Pinpoint the cell where the given text exists, returning its [X, Y] midpoint coordinate. 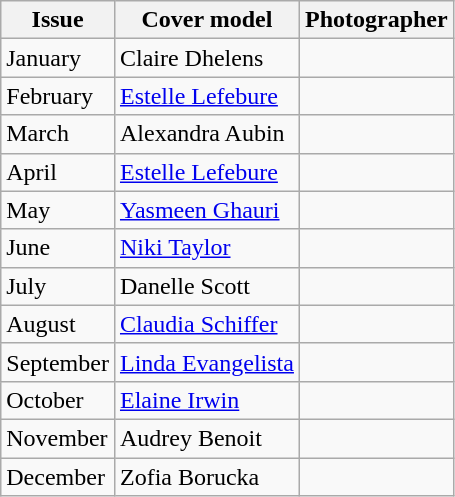
September [58, 362]
May [58, 210]
November [58, 438]
August [58, 324]
February [58, 96]
Elaine Irwin [206, 400]
Issue [58, 20]
Niki Taylor [206, 248]
December [58, 477]
Linda Evangelista [206, 362]
Claudia Schiffer [206, 324]
Claire Dhelens [206, 58]
Audrey Benoit [206, 438]
April [58, 172]
March [58, 134]
January [58, 58]
Yasmeen Ghauri [206, 210]
June [58, 248]
Danelle Scott [206, 286]
Zofia Borucka [206, 477]
Photographer [376, 20]
Alexandra Aubin [206, 134]
October [58, 400]
July [58, 286]
Cover model [206, 20]
